Extract the [X, Y] coordinate from the center of the cell holding the provided text.  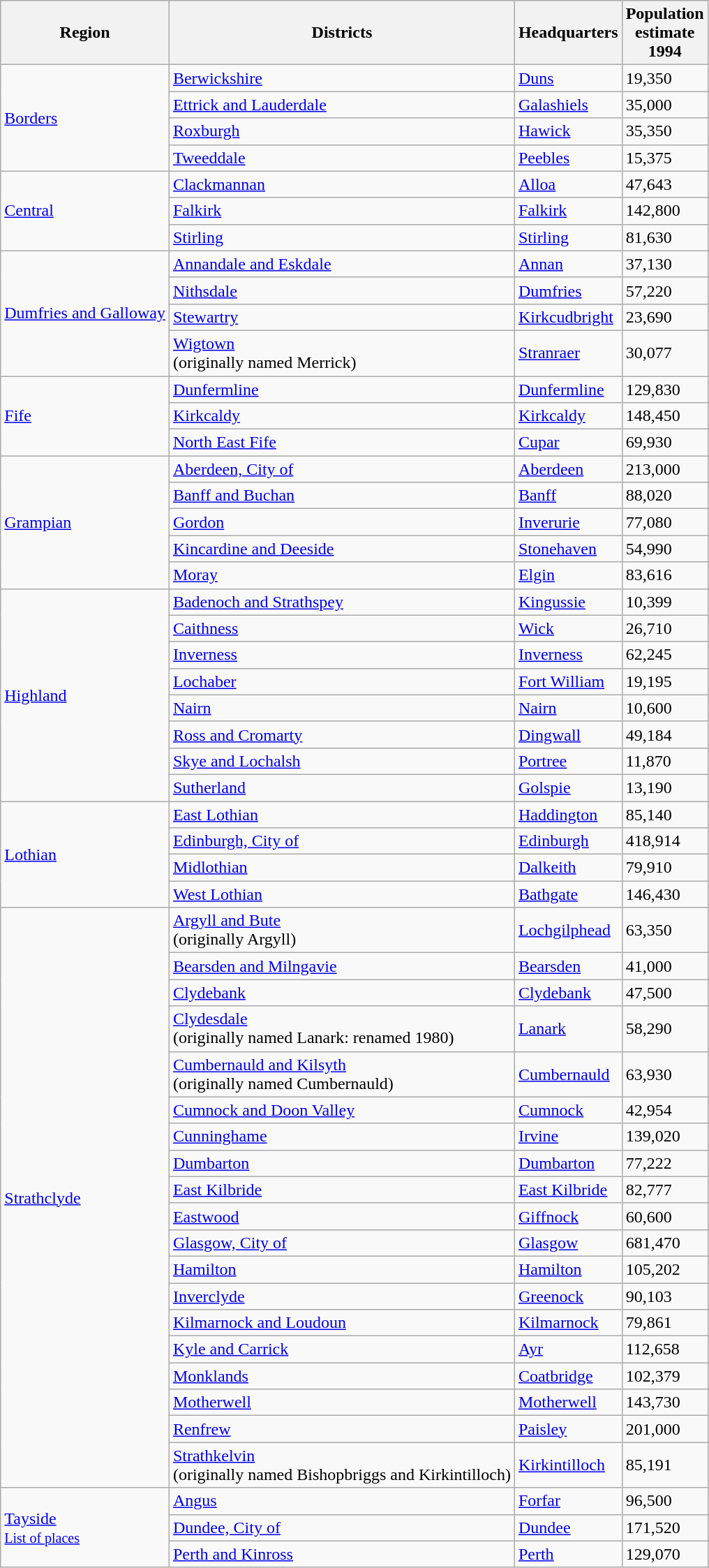
146,430 [664, 894]
Borders [85, 118]
143,730 [664, 1403]
Clydesdale(originally named Lanark: renamed 1980) [342, 1029]
Strathkelvin(originally named Bishopbriggs and Kirkintilloch) [342, 1465]
Bearsden [568, 966]
Inverclyde [342, 1296]
60,600 [664, 1216]
129,070 [664, 1554]
Annan [568, 264]
47,500 [664, 993]
North East Fife [342, 443]
90,103 [664, 1296]
201,000 [664, 1429]
TaysideList of places [85, 1528]
Kyle and Carrick [342, 1349]
79,910 [664, 868]
Kilmarnock [568, 1323]
69,930 [664, 443]
57,220 [664, 290]
Moray [342, 575]
Berwickshire [342, 78]
63,930 [664, 1074]
Haddington [568, 815]
213,000 [664, 469]
Annandale and Eskdale [342, 264]
Golspie [568, 787]
Midlothian [342, 868]
Forfar [568, 1501]
Tweeddale [342, 158]
Dalkeith [568, 868]
Badenoch and Strathspey [342, 602]
Dumfries and Galloway [85, 313]
77,222 [664, 1163]
62,245 [664, 655]
Cunninghame [342, 1137]
85,191 [664, 1465]
81,630 [664, 237]
42,954 [664, 1110]
Glasgow [568, 1243]
19,195 [664, 681]
83,616 [664, 575]
10,600 [664, 708]
Kingussie [568, 602]
Fife [85, 415]
30,077 [664, 353]
Lochaber [342, 681]
37,130 [664, 264]
Cupar [568, 443]
Argyll and Bute(originally Argyll) [342, 930]
35,350 [664, 131]
Kirkcudbright [568, 317]
Lochgilphead [568, 930]
Central [85, 211]
88,020 [664, 496]
49,184 [664, 734]
Grampian [85, 522]
Ettrick and Lauderdale [342, 105]
13,190 [664, 787]
Peebles [568, 158]
Caithness [342, 628]
Kirkintilloch [568, 1465]
Clackmannan [342, 184]
Duns [568, 78]
77,080 [664, 522]
Dundee [568, 1528]
82,777 [664, 1190]
79,861 [664, 1323]
Region [85, 33]
Bathgate [568, 894]
Districts [342, 33]
47,643 [664, 184]
Nithsdale [342, 290]
Banff and Buchan [342, 496]
148,450 [664, 416]
15,375 [664, 158]
Eastwood [342, 1216]
Cumnock and Doon Valley [342, 1110]
Galashiels [568, 105]
Stonehaven [568, 549]
Ayr [568, 1349]
681,470 [664, 1243]
Strathclyde [85, 1198]
Ross and Cromarty [342, 734]
Kilmarnock and Loudoun [342, 1323]
102,379 [664, 1376]
Elgin [568, 575]
19,350 [664, 78]
35,000 [664, 105]
54,990 [664, 549]
Lothian [85, 855]
Perth [568, 1554]
Paisley [568, 1429]
139,020 [664, 1137]
96,500 [664, 1501]
Greenock [568, 1296]
Roxburgh [342, 131]
Coatbridge [568, 1376]
Sutherland [342, 787]
Cumbernauld [568, 1074]
Irvine [568, 1137]
Edinburgh, City of [342, 841]
Wigtown(originally named Merrick) [342, 353]
Fort William [568, 681]
Portree [568, 761]
129,830 [664, 389]
85,140 [664, 815]
105,202 [664, 1269]
Dingwall [568, 734]
Angus [342, 1501]
Headquarters [568, 33]
63,350 [664, 930]
Bearsden and Milngavie [342, 966]
Populationestimate1994 [664, 33]
Inverurie [568, 522]
Highland [85, 695]
Glasgow, City of [342, 1243]
41,000 [664, 966]
142,800 [664, 211]
Dundee, City of [342, 1528]
Skye and Lochalsh [342, 761]
11,870 [664, 761]
Lanark [568, 1029]
West Lothian [342, 894]
Gordon [342, 522]
Stranraer [568, 353]
26,710 [664, 628]
Hawick [568, 131]
58,290 [664, 1029]
Wick [568, 628]
Cumbernauld and Kilsyth(originally named Cumbernauld) [342, 1074]
418,914 [664, 841]
Giffnock [568, 1216]
Edinburgh [568, 841]
Renfrew [342, 1429]
East Lothian [342, 815]
Monklands [342, 1376]
Kincardine and Deeside [342, 549]
Stewartry [342, 317]
112,658 [664, 1349]
Dumfries [568, 290]
Cumnock [568, 1110]
Aberdeen, City of [342, 469]
Perth and Kinross [342, 1554]
10,399 [664, 602]
Banff [568, 496]
23,690 [664, 317]
171,520 [664, 1528]
Alloa [568, 184]
Aberdeen [568, 469]
